Scan for the cell matching the given text and deliver its (X, Y) coordinate at center. 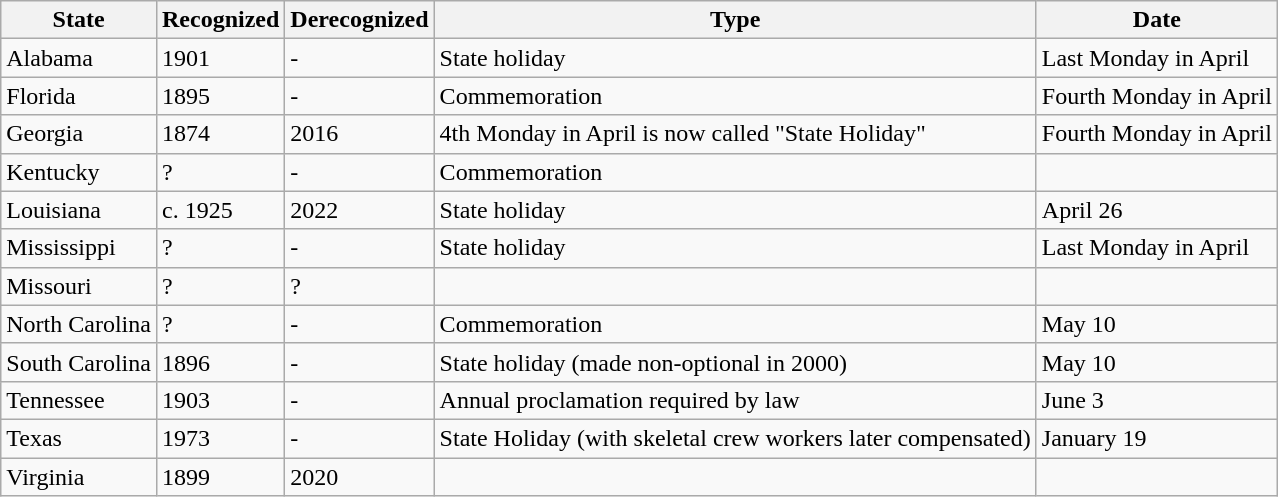
4th Monday in April is now called "State Holiday" (735, 134)
Florida (79, 96)
Annual proclamation required by law (735, 400)
Texas (79, 438)
State (79, 20)
State Holiday (with skeletal crew workers later compensated) (735, 438)
Alabama (79, 58)
April 26 (1156, 210)
Type (735, 20)
June 3 (1156, 400)
Tennessee (79, 400)
January 19 (1156, 438)
1895 (220, 96)
Mississippi (79, 248)
Missouri (79, 286)
1896 (220, 362)
1874 (220, 134)
1901 (220, 58)
1903 (220, 400)
c. 1925 (220, 210)
Date (1156, 20)
2016 (360, 134)
State holiday (made non-optional in 2000) (735, 362)
Georgia (79, 134)
North Carolina (79, 324)
Kentucky (79, 172)
1899 (220, 477)
Virginia (79, 477)
Recognized (220, 20)
Louisiana (79, 210)
1973 (220, 438)
2020 (360, 477)
Derecognized (360, 20)
2022 (360, 210)
South Carolina (79, 362)
